Scan for the cell matching the given text and deliver its (x, y) coordinate at center. 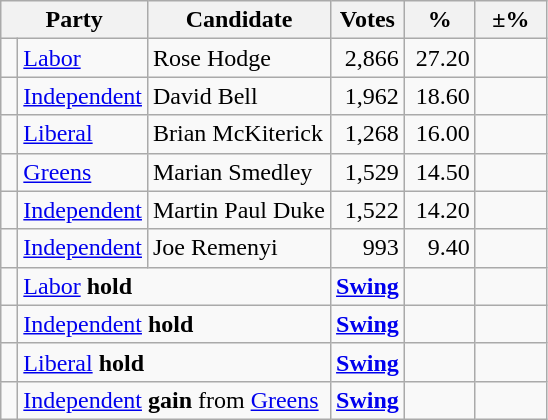
Independent gain from Greens (174, 400)
Party (74, 20)
Rose Hodge (238, 58)
1,962 (368, 96)
Martin Paul Duke (238, 210)
±% (510, 20)
993 (368, 248)
Liberal (83, 134)
% (440, 20)
1,522 (368, 210)
1,268 (368, 134)
2,866 (368, 58)
Greens (83, 172)
14.50 (440, 172)
Joe Remenyi (238, 248)
Independent hold (174, 324)
Votes (368, 20)
27.20 (440, 58)
David Bell (238, 96)
Liberal hold (174, 362)
Labor (83, 58)
14.20 (440, 210)
Candidate (238, 20)
9.40 (440, 248)
Brian McKiterick (238, 134)
16.00 (440, 134)
Labor hold (174, 286)
Marian Smedley (238, 172)
1,529 (368, 172)
18.60 (440, 96)
